Find where the given text appears and provide that cell's center as (X, Y) coordinate. 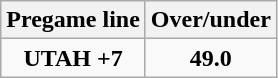
Pregame line (74, 20)
UTAH +7 (74, 58)
49.0 (210, 58)
Over/under (210, 20)
